Pinpoint the cell where the given text exists, returning its [X, Y] midpoint coordinate. 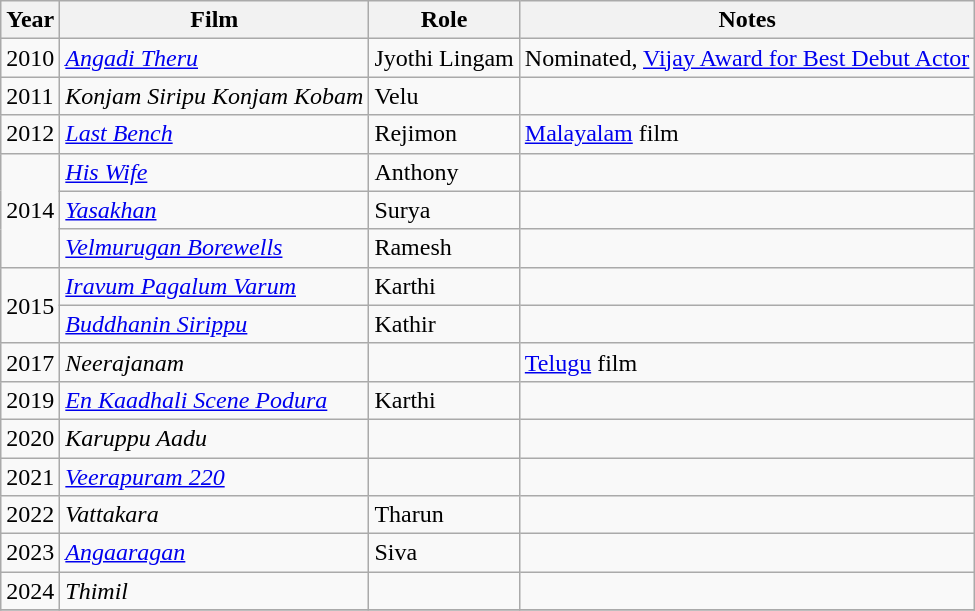
Last Bench [214, 134]
Telugu film [747, 362]
Kathir [444, 324]
Ramesh [444, 248]
Buddhanin Sirippu [214, 324]
Nominated, Vijay Award for Best Debut Actor [747, 58]
2010 [30, 58]
Surya [444, 210]
Thimil [214, 591]
Angadi Theru [214, 58]
Angaaragan [214, 553]
2024 [30, 591]
Velu [444, 96]
Iravum Pagalum Varum [214, 286]
2019 [30, 400]
2020 [30, 438]
En Kaadhali Scene Podura [214, 400]
Film [214, 20]
Malayalam film [747, 134]
Velmurugan Borewells [214, 248]
Anthony [444, 172]
His Wife [214, 172]
2012 [30, 134]
Karuppu Aadu [214, 438]
2015 [30, 305]
Siva [444, 553]
Yasakhan [214, 210]
2017 [30, 362]
Konjam Siripu Konjam Kobam [214, 96]
Tharun [444, 515]
2014 [30, 210]
2023 [30, 553]
Role [444, 20]
Neerajanam [214, 362]
Year [30, 20]
Vattakara [214, 515]
2021 [30, 477]
2022 [30, 515]
Veerapuram 220 [214, 477]
2011 [30, 96]
Jyothi Lingam [444, 58]
Rejimon [444, 134]
Notes [747, 20]
